From the cell containing the given text, extract its center point as (x, y) coordinate. 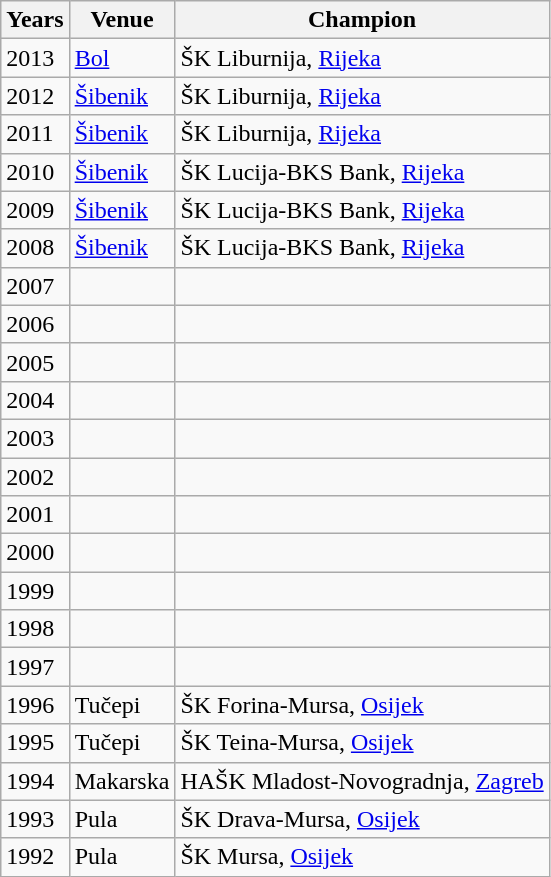
1993 (35, 819)
1992 (35, 857)
2003 (35, 438)
1997 (35, 667)
ŠK Forina-Mursa, Osijek (362, 705)
2011 (35, 134)
2001 (35, 515)
Bol (122, 58)
Venue (122, 20)
ŠK Mursa, Osijek (362, 857)
ŠK Teina-Mursa, Osijek (362, 743)
HAŠK Mladost-Novogradnja, Zagreb (362, 781)
2002 (35, 477)
2006 (35, 324)
2007 (35, 286)
2012 (35, 96)
Makarska (122, 781)
2004 (35, 400)
2008 (35, 248)
1999 (35, 591)
2013 (35, 58)
2000 (35, 553)
2005 (35, 362)
Years (35, 20)
1998 (35, 629)
2009 (35, 210)
2010 (35, 172)
1995 (35, 743)
1994 (35, 781)
ŠK Drava-Mursa, Osijek (362, 819)
1996 (35, 705)
Champion (362, 20)
